Pinpoint the cell where the given text exists, returning its (x, y) midpoint coordinate. 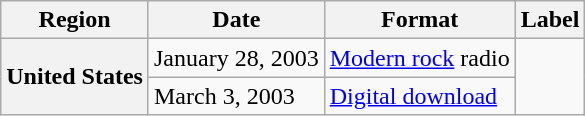
Region (75, 20)
United States (75, 77)
Label (550, 20)
Date (236, 20)
January 28, 2003 (236, 58)
Format (420, 20)
March 3, 2003 (236, 96)
Modern rock radio (420, 58)
Digital download (420, 96)
